Provide the [X, Y] coordinate of the cell's center where the given text is located.  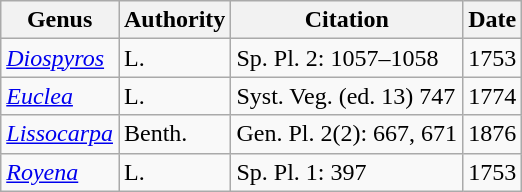
Date [492, 20]
Euclea [60, 96]
Authority [174, 20]
1774 [492, 96]
Royena [60, 172]
Lissocarpa [60, 134]
Benth. [174, 134]
Gen. Pl. 2(2): 667, 671 [347, 134]
Sp. Pl. 2: 1057–1058 [347, 58]
Citation [347, 20]
Diospyros [60, 58]
1876 [492, 134]
Sp. Pl. 1: 397 [347, 172]
Syst. Veg. (ed. 13) 747 [347, 96]
Genus [60, 20]
